Extract the (x, y) coordinate from the center of the cell holding the provided text.  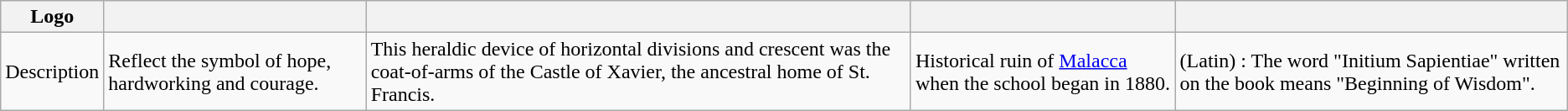
Logo (52, 17)
Historical ruin of Malacca when the school began in 1880. (1043, 71)
This heraldic device of horizontal divisions and crescent was the coat-of-arms of the Castle of Xavier, the ancestral home of St. Francis. (638, 71)
Reflect the symbol of hope, hardworking and courage. (235, 71)
(Latin) : The word "Initium Sapientiae" written on the book means "Beginning of Wisdom". (1371, 71)
Description (52, 71)
